Detect which cell encompasses the target text, then output its [X, Y] center coordinate. 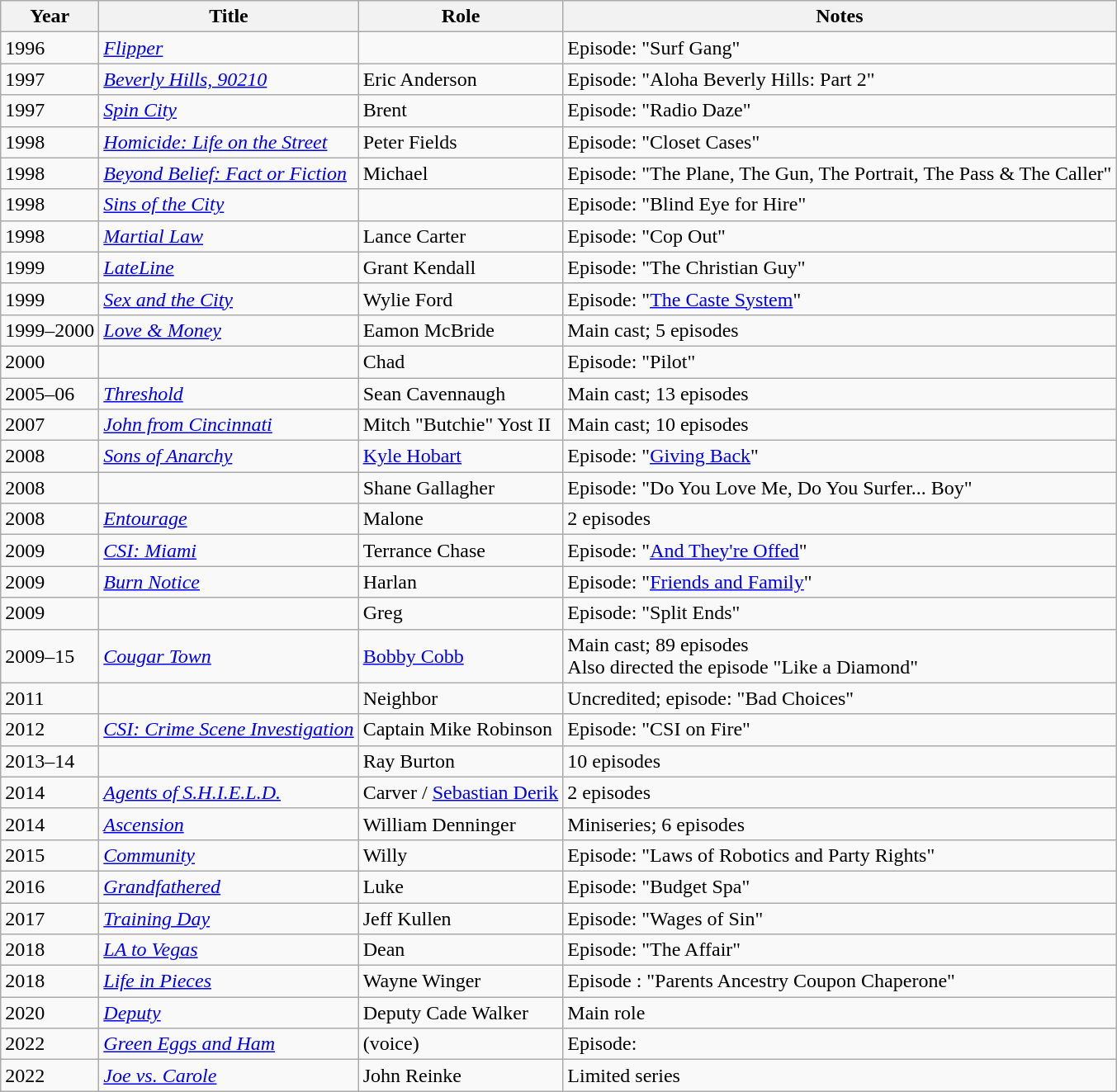
Main cast; 10 episodes [840, 425]
Cougar Town [229, 655]
Limited series [840, 1075]
Miniseries; 6 episodes [840, 824]
Episode: "The Plane, The Gun, The Portrait, The Pass & The Caller" [840, 173]
Year [50, 17]
John Reinke [461, 1075]
2000 [50, 362]
Grant Kendall [461, 267]
Main cast; 13 episodes [840, 394]
Green Eggs and Ham [229, 1044]
Grandfathered [229, 886]
Role [461, 17]
Ascension [229, 824]
Deputy [229, 1013]
Bobby Cobb [461, 655]
Episode: "Budget Spa" [840, 886]
Uncredited; episode: "Bad Choices" [840, 698]
Episode: "The Caste System" [840, 299]
Captain Mike Robinson [461, 730]
Love & Money [229, 330]
Training Day [229, 919]
Episode: "Aloha Beverly Hills: Part 2" [840, 79]
Episode: "Giving Back" [840, 456]
Main cast; 5 episodes [840, 330]
Kyle Hobart [461, 456]
2017 [50, 919]
Episode: [840, 1044]
Beverly Hills, 90210 [229, 79]
2013–14 [50, 761]
Episode : "Parents Ancestry Coupon Chaperone" [840, 981]
Episode: "Cop Out" [840, 236]
Episode: "Surf Gang" [840, 48]
Episode: "CSI on Fire" [840, 730]
Terrance Chase [461, 551]
Joe vs. Carole [229, 1075]
Brent [461, 111]
Episode: "Closet Cases" [840, 142]
Beyond Belief: Fact or Fiction [229, 173]
William Denninger [461, 824]
(voice) [461, 1044]
Community [229, 855]
Entourage [229, 519]
CSI: Crime Scene Investigation [229, 730]
2012 [50, 730]
Episode: "And They're Offed" [840, 551]
Main role [840, 1013]
Main cast; 89 episodesAlso directed the episode "Like a Diamond" [840, 655]
Episode: "The Christian Guy" [840, 267]
Episode: "Blind Eye for Hire" [840, 205]
Greg [461, 613]
Martial Law [229, 236]
Episode: "Friends and Family" [840, 582]
Episode: "The Affair" [840, 950]
Agents of S.H.I.E.L.D. [229, 792]
Lance Carter [461, 236]
Episode: "Radio Daze" [840, 111]
Burn Notice [229, 582]
Sex and the City [229, 299]
Michael [461, 173]
2016 [50, 886]
Neighbor [461, 698]
Threshold [229, 394]
2005–06 [50, 394]
Peter Fields [461, 142]
Spin City [229, 111]
Shane Gallagher [461, 488]
CSI: Miami [229, 551]
Jeff Kullen [461, 919]
Sean Cavennaugh [461, 394]
Episode: "Laws of Robotics and Party Rights" [840, 855]
Episode: "Pilot" [840, 362]
LateLine [229, 267]
Sins of the City [229, 205]
Life in Pieces [229, 981]
2009–15 [50, 655]
Chad [461, 362]
Eric Anderson [461, 79]
Episode: "Split Ends" [840, 613]
Sons of Anarchy [229, 456]
2015 [50, 855]
Deputy Cade Walker [461, 1013]
Eamon McBride [461, 330]
Wayne Winger [461, 981]
Ray Burton [461, 761]
Harlan [461, 582]
LA to Vegas [229, 950]
2007 [50, 425]
Notes [840, 17]
2020 [50, 1013]
Title [229, 17]
Episode: "Do You Love Me, Do You Surfer... Boy" [840, 488]
2011 [50, 698]
1999–2000 [50, 330]
1996 [50, 48]
Mitch "Butchie" Yost II [461, 425]
Flipper [229, 48]
Dean [461, 950]
Carver / Sebastian Derik [461, 792]
John from Cincinnati [229, 425]
10 episodes [840, 761]
Willy [461, 855]
Wylie Ford [461, 299]
Malone [461, 519]
Episode: "Wages of Sin" [840, 919]
Homicide: Life on the Street [229, 142]
Luke [461, 886]
